Determine the (X, Y) coordinate at the center of the cell enclosing the given text.  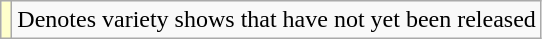
Denotes variety shows that have not yet been released (277, 20)
